For the text-containing cell, return its midpoint in [X, Y] coordinate format. 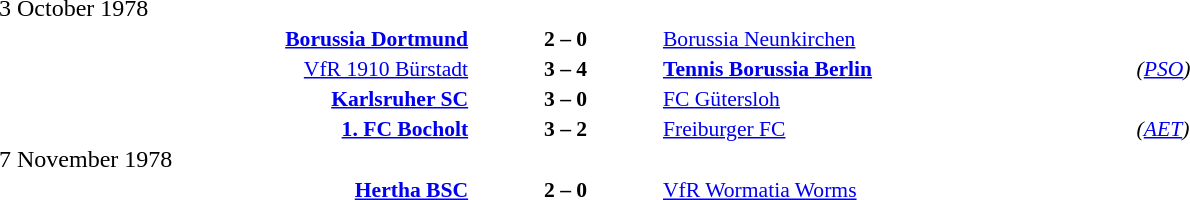
Tennis Borussia Berlin [897, 68]
3 – 4 [566, 68]
3 – 0 [566, 98]
Borussia Neunkirchen [897, 38]
2 – 0 [566, 38]
3 – 2 [566, 128]
Freiburger FC [897, 128]
FC Gütersloh [897, 98]
